Pinpoint the cell where the given text exists, returning its (x, y) midpoint coordinate. 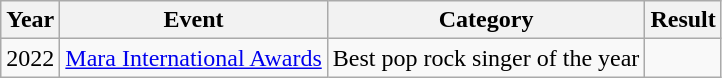
Best pop rock singer of the year (486, 58)
2022 (30, 58)
Result (683, 20)
Year (30, 20)
Mara International Awards (194, 58)
Event (194, 20)
Category (486, 20)
